Return [x, y] of the center of cell containing provided text 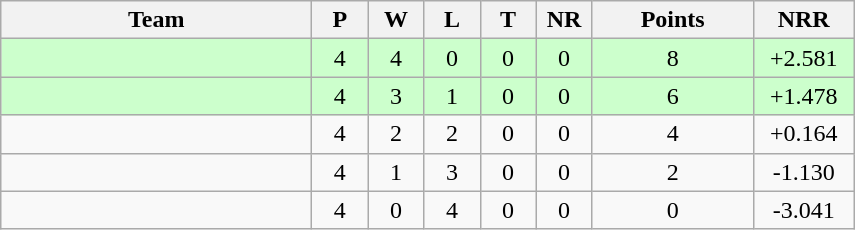
NR [564, 20]
8 [672, 58]
-1.130 [804, 172]
P [340, 20]
-3.041 [804, 210]
Team [156, 20]
W [396, 20]
+1.478 [804, 96]
+2.581 [804, 58]
L [452, 20]
6 [672, 96]
Points [672, 20]
NRR [804, 20]
T [508, 20]
+0.164 [804, 134]
